Pinpoint the cell where the given text exists, returning its (x, y) midpoint coordinate. 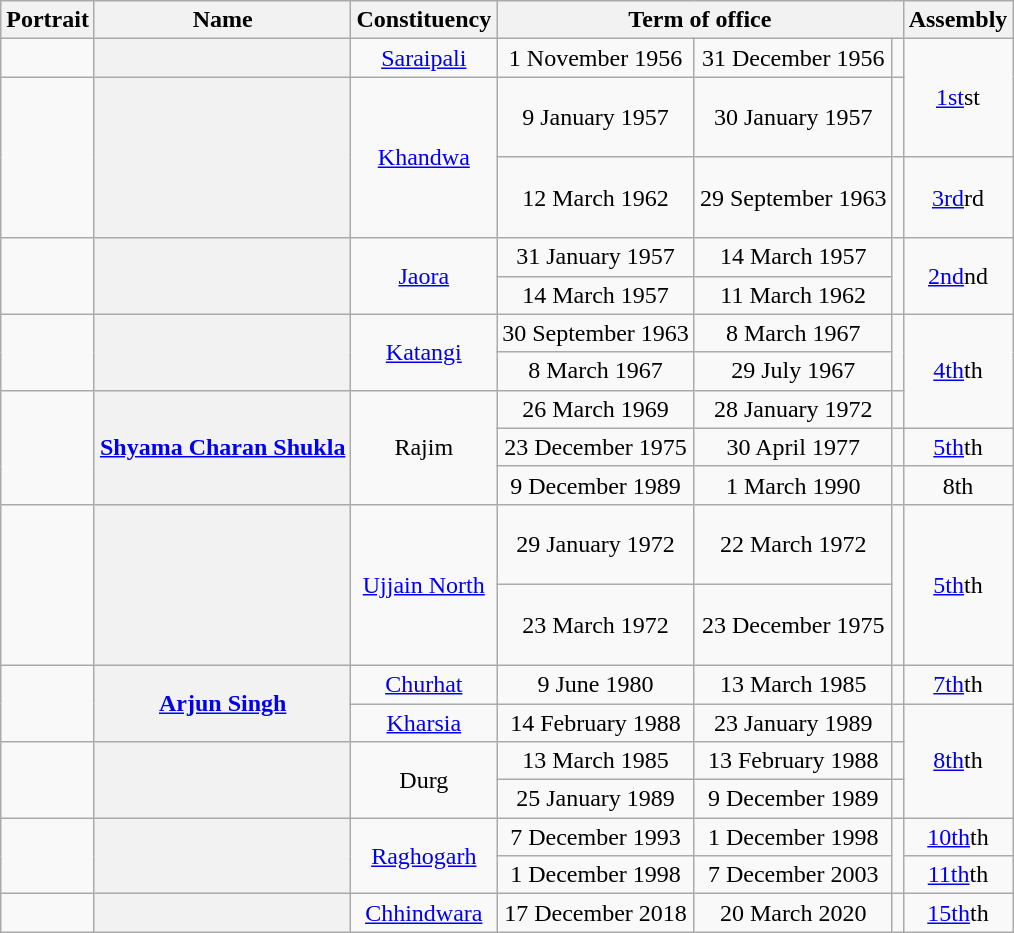
23 March 1972 (596, 626)
29 January 1972 (596, 544)
23 January 1989 (793, 723)
Portrait (48, 20)
26 March 1969 (596, 409)
14 February 1988 (596, 723)
4thth (958, 371)
1stst (958, 98)
31 December 1956 (793, 58)
13 February 1988 (793, 761)
Raghogarh (424, 856)
9 January 1957 (596, 118)
30 April 1977 (793, 447)
30 January 1957 (793, 118)
Name (222, 20)
Shyama Charan Shukla (222, 447)
Rajim (424, 447)
10thth (958, 837)
Durg (424, 780)
Arjun Singh (222, 703)
8thth (958, 761)
Katangi (424, 352)
17 December 2018 (596, 913)
Churhat (424, 684)
7 December 1993 (596, 837)
29 September 1963 (793, 198)
22 March 1972 (793, 544)
Ujjain North (424, 584)
Term of office (700, 20)
8th (958, 485)
29 July 1967 (793, 371)
7 December 2003 (793, 875)
Khandwa (424, 158)
28 January 1972 (793, 409)
7thth (958, 684)
Jaora (424, 276)
1 March 1990 (793, 485)
Chhindwara (424, 913)
12 March 1962 (596, 198)
1 November 1956 (596, 58)
20 March 2020 (793, 913)
Constituency (424, 20)
Saraipali (424, 58)
15thth (958, 913)
11thth (958, 875)
25 January 1989 (596, 799)
Kharsia (424, 723)
3rdrd (958, 198)
11 March 1962 (793, 295)
2ndnd (958, 276)
9 June 1980 (596, 684)
31 January 1957 (596, 257)
Assembly (958, 20)
30 September 1963 (596, 333)
